For the text-containing cell, return its midpoint in (x, y) coordinate format. 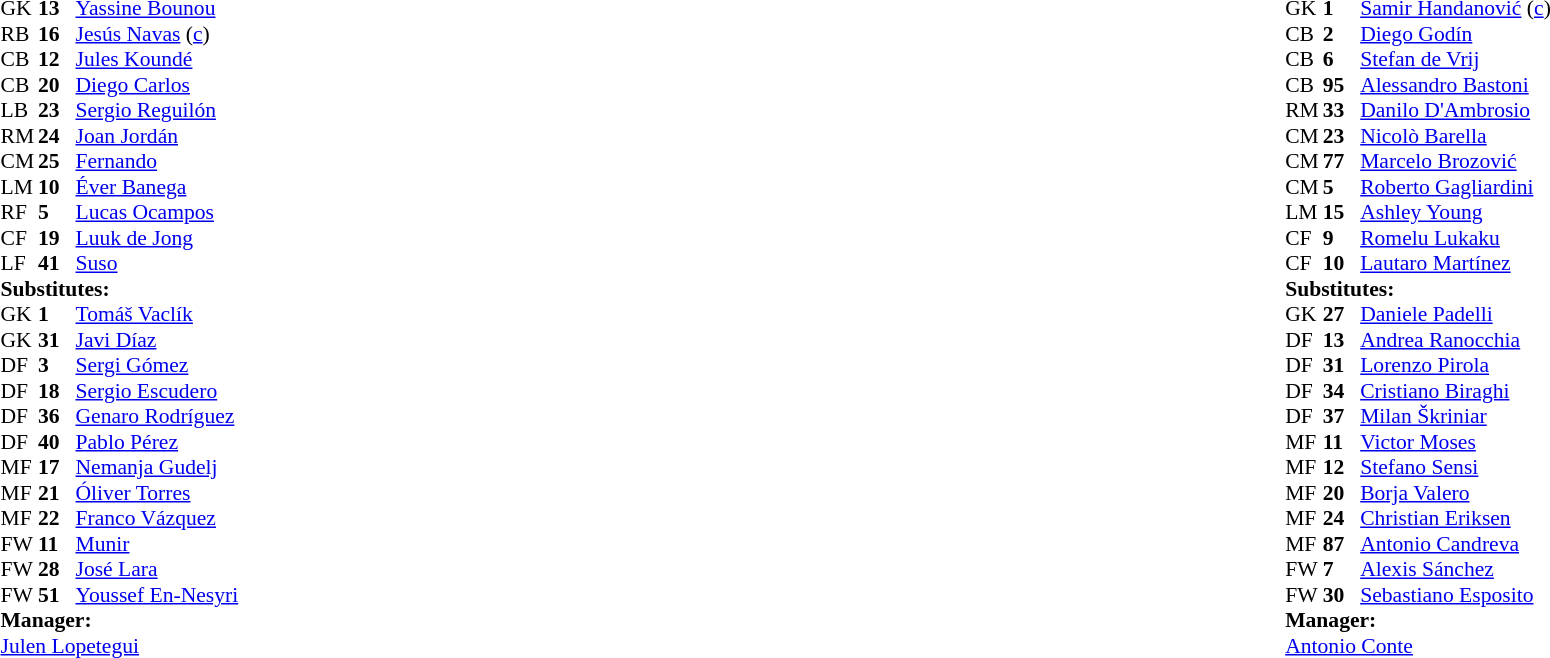
1 (57, 315)
LF (19, 263)
Diego Carlos (158, 85)
Genaro Rodríguez (158, 417)
27 (1342, 315)
18 (57, 391)
Sergio Reguilón (158, 111)
Óliver Torres (158, 493)
19 (57, 238)
Suso (158, 263)
6 (1342, 59)
3 (57, 365)
77 (1342, 161)
Joan Jordán (158, 136)
Luuk de Jong (158, 238)
José Lara (158, 569)
40 (57, 442)
Youssef En-Nesyri (158, 595)
Javi Díaz (158, 340)
Fernando (158, 161)
28 (57, 569)
37 (1342, 417)
Éver Banega (158, 187)
Jesús Navas (c) (158, 34)
15 (1342, 213)
Tomáš Vaclík (158, 315)
Jules Koundé (158, 59)
Substitutes: (119, 289)
36 (57, 417)
17 (57, 467)
87 (1342, 544)
25 (57, 161)
Manager: (119, 621)
13 (1342, 340)
33 (1342, 111)
2 (1342, 34)
21 (57, 493)
30 (1342, 595)
Pablo Pérez (158, 442)
Munir (158, 544)
RF (19, 213)
7 (1342, 569)
RB (19, 34)
Sergio Escudero (158, 391)
9 (1342, 238)
41 (57, 263)
Sergi Gómez (158, 365)
16 (57, 34)
34 (1342, 391)
95 (1342, 85)
Franco Vázquez (158, 519)
51 (57, 595)
LB (19, 111)
Nemanja Gudelj (158, 467)
22 (57, 519)
Lucas Ocampos (158, 213)
